Scan for the cell matching the given text and deliver its [X, Y] coordinate at center. 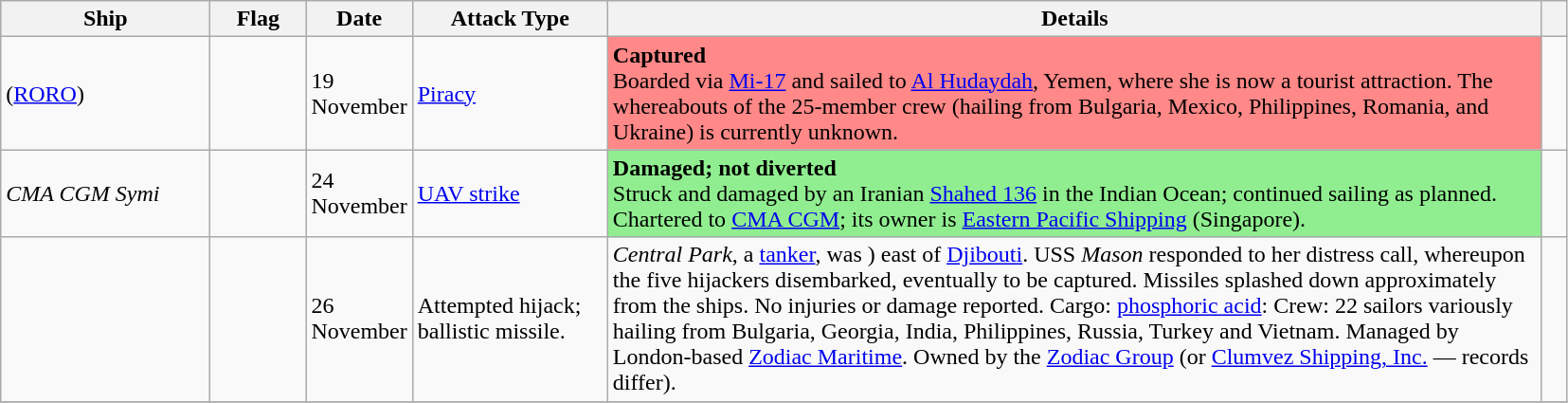
Flag [258, 19]
UAV strike [510, 193]
26 November [359, 319]
Details [1074, 19]
24 November [359, 193]
19 November [359, 93]
(RORO) [106, 93]
Attempted hijack; ballistic missile. [510, 319]
Attack Type [510, 19]
CMA CGM Symi [106, 193]
Piracy [510, 93]
Ship [106, 19]
Date [359, 19]
